Determine the (x, y) coordinate at the center of the cell enclosing the given text.  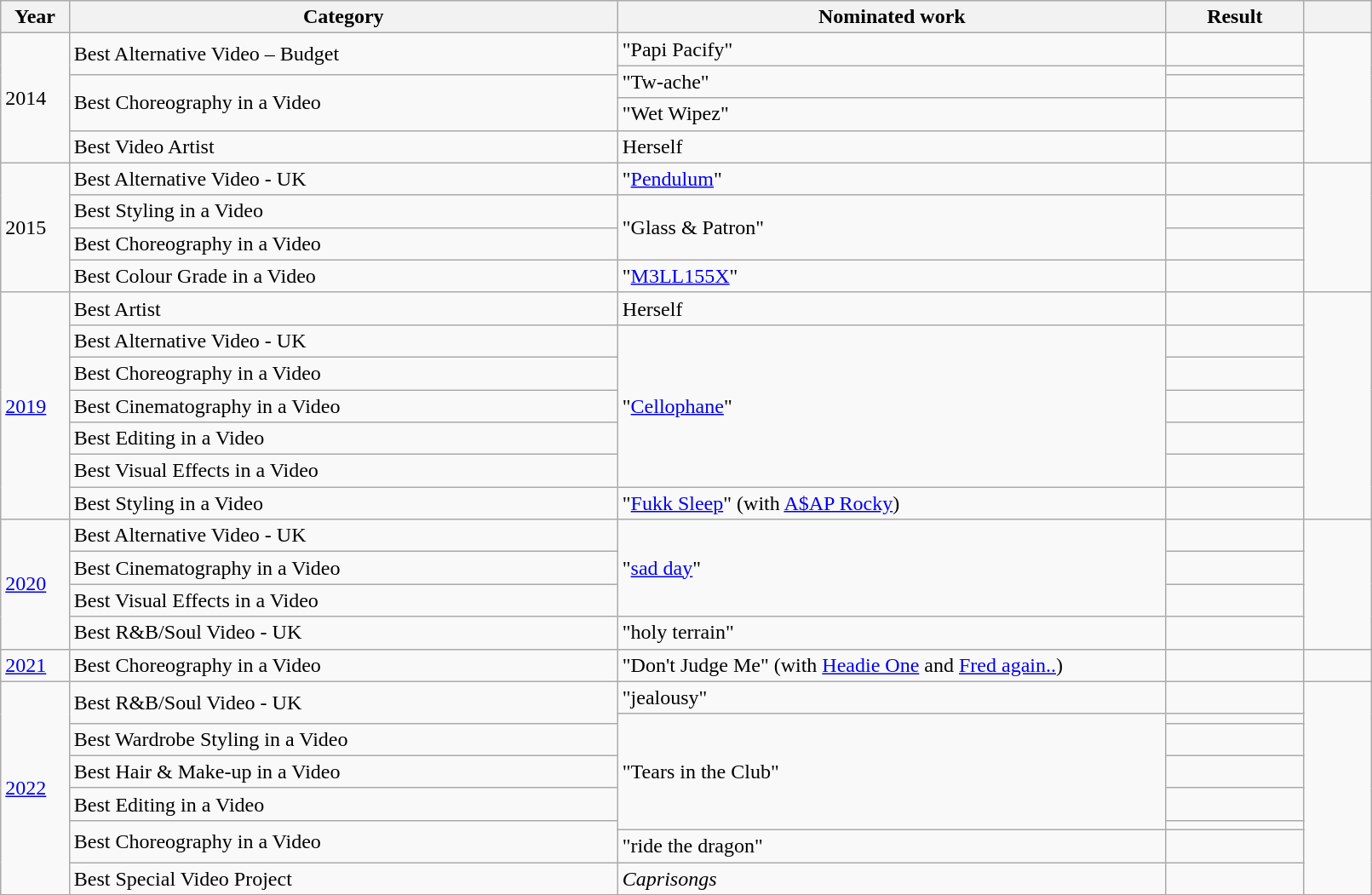
Result (1235, 17)
Best Alternative Video – Budget (343, 55)
"Pendulum" (892, 179)
Caprisongs (892, 878)
2021 (35, 665)
Best Hair & Make-up in a Video (343, 772)
Best Wardrobe Styling in a Video (343, 739)
"holy terrain" (892, 633)
"ride the dragon" (892, 846)
"sad day" (892, 568)
2015 (35, 227)
Best Colour Grade in a Video (343, 276)
"Tears in the Club" (892, 772)
"jealousy" (892, 697)
"Don't Judge Me" (with Headie One and Fred again..) (892, 665)
"M3LL155X" (892, 276)
2019 (35, 405)
2014 (35, 98)
Year (35, 17)
2022 (35, 788)
"Papi Pacify" (892, 49)
"Wet Wipez" (892, 114)
Category (343, 17)
"Fukk Sleep" (with A$AP Rocky) (892, 503)
Nominated work (892, 17)
Best Artist (343, 308)
"Tw-ache" (892, 82)
"Glass & Patron" (892, 227)
Best Video Artist (343, 146)
2020 (35, 584)
Best Special Video Project (343, 878)
"Cellophane" (892, 405)
